Detect which cell encompasses the target text, then output its (X, Y) center coordinate. 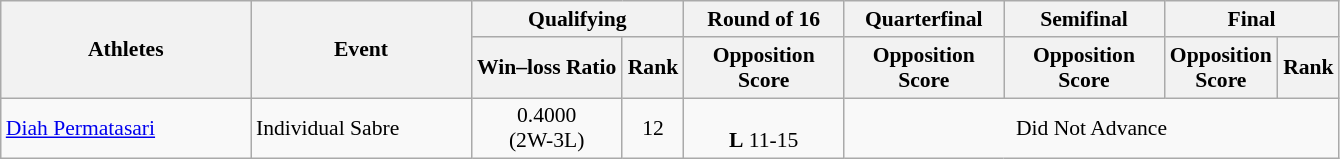
Event (361, 50)
Win–loss Ratio (546, 68)
0.4000 (2W-3L) (546, 128)
Qualifying (578, 19)
L 11-15 (764, 128)
Final (1252, 19)
Semifinal (1084, 19)
Diah Permatasari (126, 128)
Did Not Advance (1092, 128)
12 (652, 128)
Individual Sabre (361, 128)
Round of 16 (764, 19)
Quarterfinal (924, 19)
Athletes (126, 50)
